Return the (x, y) coordinate for the center point of the cell that contains the specified text.  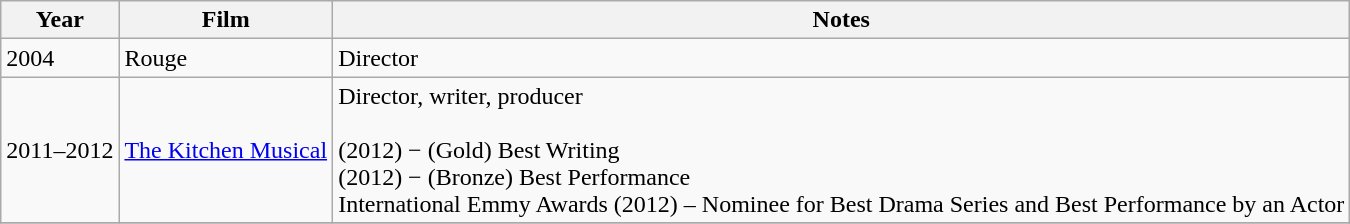
Year (60, 20)
Film (226, 20)
Notes (842, 20)
2004 (60, 58)
Rouge (226, 58)
Director (842, 58)
The Kitchen Musical (226, 150)
2011–2012 (60, 150)
